Identify which cell holds the provided text, then report its (X, Y) central coordinate. 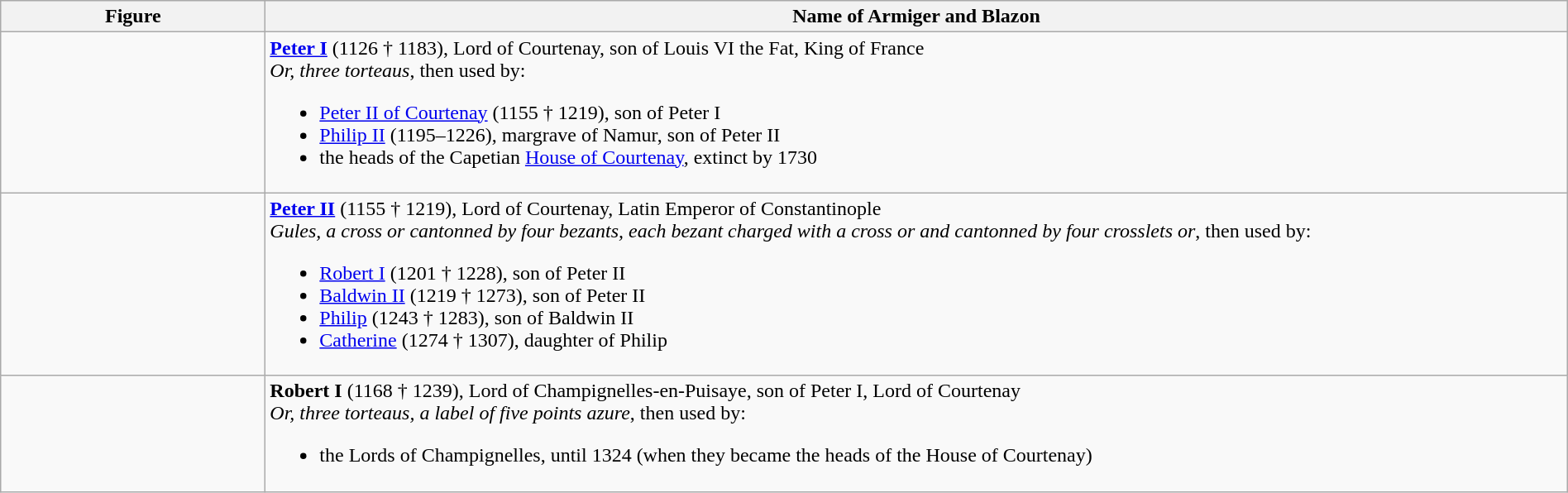
Name of Armiger and Blazon (916, 17)
Figure (133, 17)
